Identify which cell holds the provided text, then report its (x, y) central coordinate. 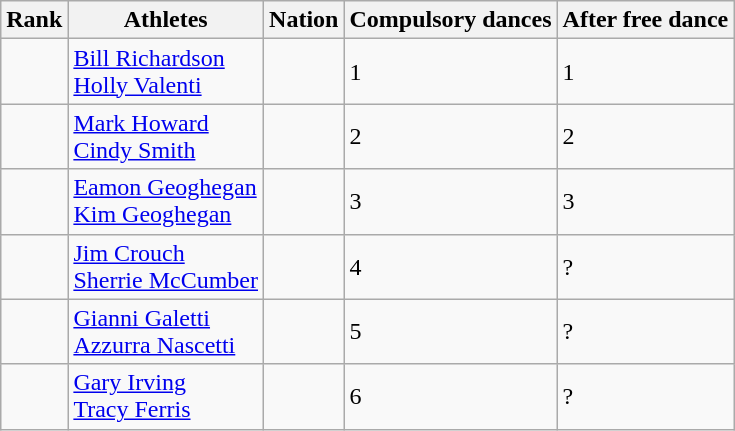
Gianni GalettiAzzurra Nascetti (166, 332)
5 (450, 332)
Bill RichardsonHolly Valenti (166, 72)
Rank (34, 20)
Mark HowardCindy Smith (166, 136)
Compulsory dances (450, 20)
Eamon GeogheganKim Geoghegan (166, 202)
Jim CrouchSherrie McCumber (166, 266)
4 (450, 266)
Gary IrvingTracy Ferris (166, 396)
After free dance (646, 20)
Nation (304, 20)
6 (450, 396)
Athletes (166, 20)
